Locate the cell with the specified text and output its [X, Y] center coordinate. 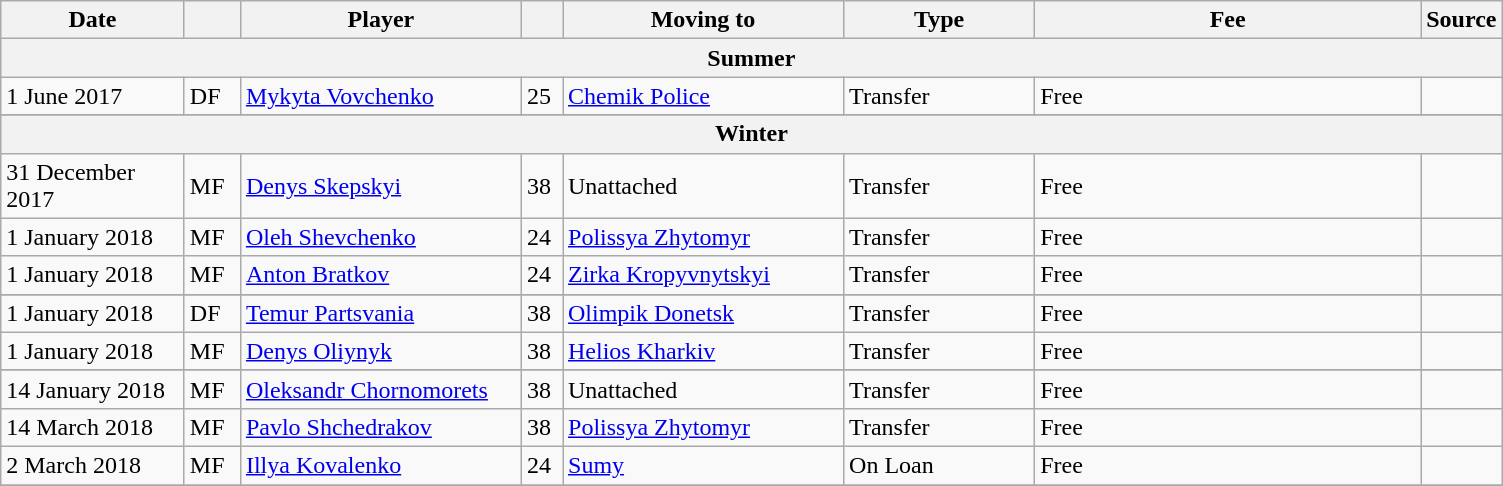
14 March 2018 [93, 427]
Type [940, 20]
Summer [752, 58]
Player [380, 20]
Olimpik Donetsk [702, 313]
Chemik Police [702, 96]
1 June 2017 [93, 96]
Helios Kharkiv [702, 351]
Anton Bratkov [380, 275]
25 [542, 96]
Mykyta Vovchenko [380, 96]
Temur Partsvania [380, 313]
Fee [1228, 20]
Moving to [702, 20]
Zirka Kropyvnytskyi [702, 275]
Pavlo Shchedrakov [380, 427]
Denys Oliynyk [380, 351]
Date [93, 20]
31 December 2017 [93, 186]
Illya Kovalenko [380, 465]
Sumy [702, 465]
Denys Skepskyi [380, 186]
14 January 2018 [93, 389]
2 March 2018 [93, 465]
Winter [752, 134]
On Loan [940, 465]
Source [1462, 20]
Oleh Shevchenko [380, 237]
Oleksandr Chornomorets [380, 389]
